Capture the cell that displays the provided text and extract its [X, Y] central coordinate. 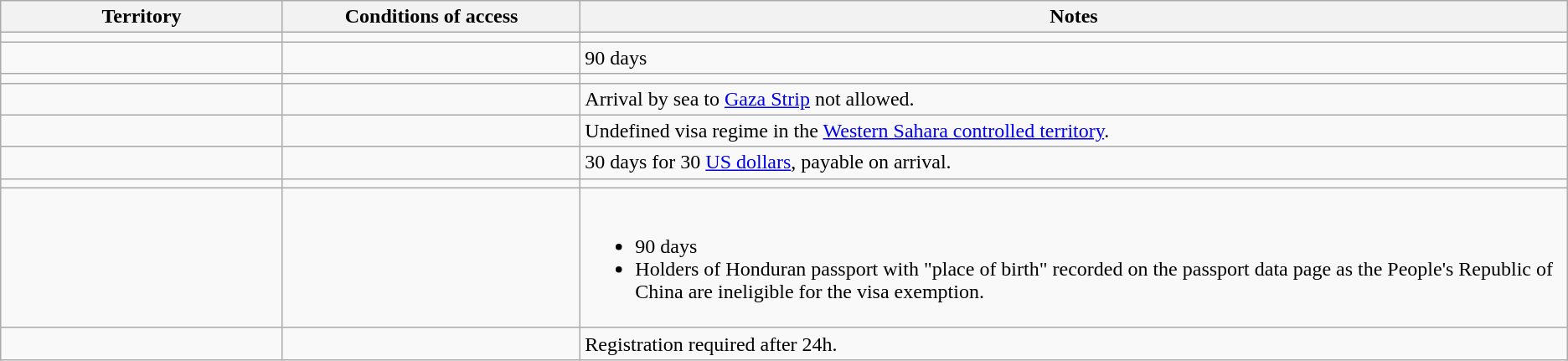
Undefined visa regime in the Western Sahara controlled territory. [1074, 131]
90 days [1074, 58]
30 days for 30 US dollars, payable on arrival. [1074, 162]
Conditions of access [431, 17]
Territory [142, 17]
Arrival by sea to Gaza Strip not allowed. [1074, 99]
Notes [1074, 17]
Registration required after 24h. [1074, 343]
